Return [X, Y] of the center of cell containing provided text 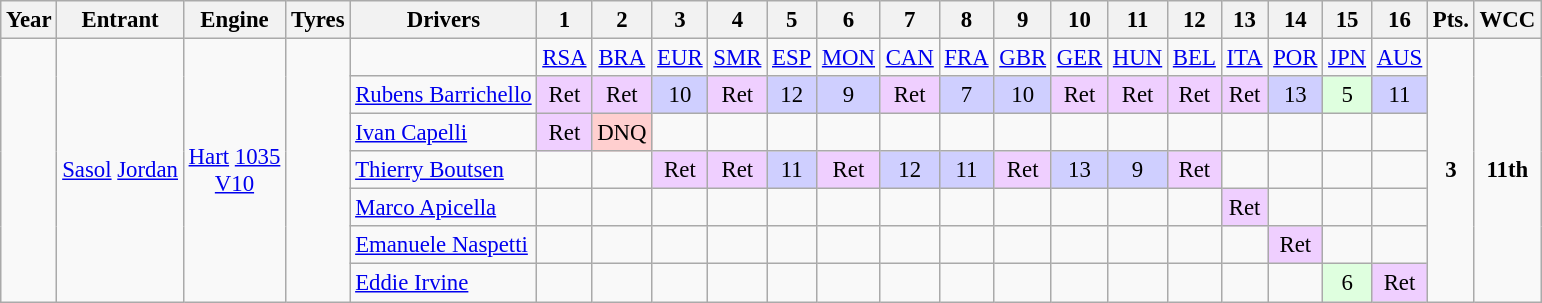
11th [1507, 170]
GBR [1022, 58]
2 [622, 20]
MON [849, 58]
FRA [966, 58]
BRA [622, 58]
Thierry Boutsen [444, 170]
Pts. [1452, 20]
POR [1296, 58]
Eddie Irvine [444, 283]
CAN [910, 58]
SMR [738, 58]
HUN [1138, 58]
15 [1348, 20]
Year [29, 20]
RSA [564, 58]
DNQ [622, 133]
16 [1399, 20]
EUR [680, 58]
ITA [1244, 58]
Emanuele Naspetti [444, 245]
ESP [792, 58]
Ivan Capelli [444, 133]
JPN [1348, 58]
8 [966, 20]
Hart 1035V10 [234, 170]
1 [564, 20]
Drivers [444, 20]
Tyres [318, 20]
Engine [234, 20]
WCC [1507, 20]
GER [1079, 58]
4 [738, 20]
AUS [1399, 58]
BEL [1195, 58]
Entrant [120, 20]
Rubens Barrichello [444, 95]
Marco Apicella [444, 208]
Sasol Jordan [120, 170]
14 [1296, 20]
